Scan for the cell matching the given text and deliver its [x, y] coordinate at center. 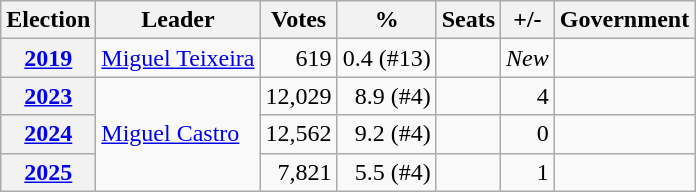
12,029 [298, 96]
New [528, 58]
8.9 (#4) [386, 96]
619 [298, 58]
7,821 [298, 172]
Leader [178, 20]
+/- [528, 20]
0.4 (#13) [386, 58]
0 [528, 134]
2025 [48, 172]
12,562 [298, 134]
% [386, 20]
4 [528, 96]
Votes [298, 20]
Miguel Teixeira [178, 58]
2019 [48, 58]
Seats [468, 20]
9.2 (#4) [386, 134]
Election [48, 20]
Miguel Castro [178, 134]
2023 [48, 96]
1 [528, 172]
Government [624, 20]
5.5 (#4) [386, 172]
2024 [48, 134]
